Pinpoint the cell where the given text exists, returning its (x, y) midpoint coordinate. 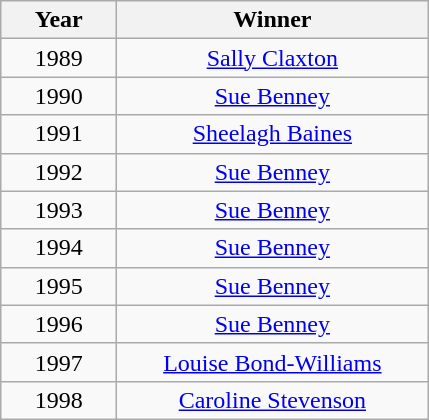
Louise Bond-Williams (272, 362)
Sheelagh Baines (272, 134)
Winner (272, 20)
1989 (59, 58)
1997 (59, 362)
1996 (59, 324)
1998 (59, 400)
1992 (59, 172)
1991 (59, 134)
Caroline Stevenson (272, 400)
Year (59, 20)
1995 (59, 286)
1993 (59, 210)
Sally Claxton (272, 58)
1994 (59, 248)
1990 (59, 96)
